Provide the (X, Y) coordinate of the cell's center where the given text is located.  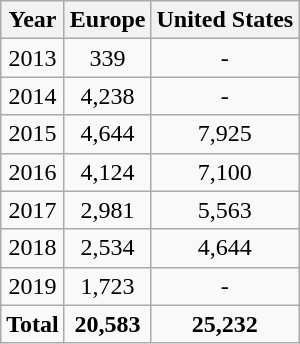
Total (33, 324)
2,981 (108, 210)
1,723 (108, 286)
2,534 (108, 248)
2016 (33, 172)
United States (225, 20)
5,563 (225, 210)
4,238 (108, 96)
20,583 (108, 324)
Europe (108, 20)
7,100 (225, 172)
25,232 (225, 324)
2018 (33, 248)
4,124 (108, 172)
2014 (33, 96)
339 (108, 58)
2017 (33, 210)
2015 (33, 134)
2013 (33, 58)
Year (33, 20)
7,925 (225, 134)
2019 (33, 286)
